Scan for the cell matching the given text and deliver its [X, Y] coordinate at center. 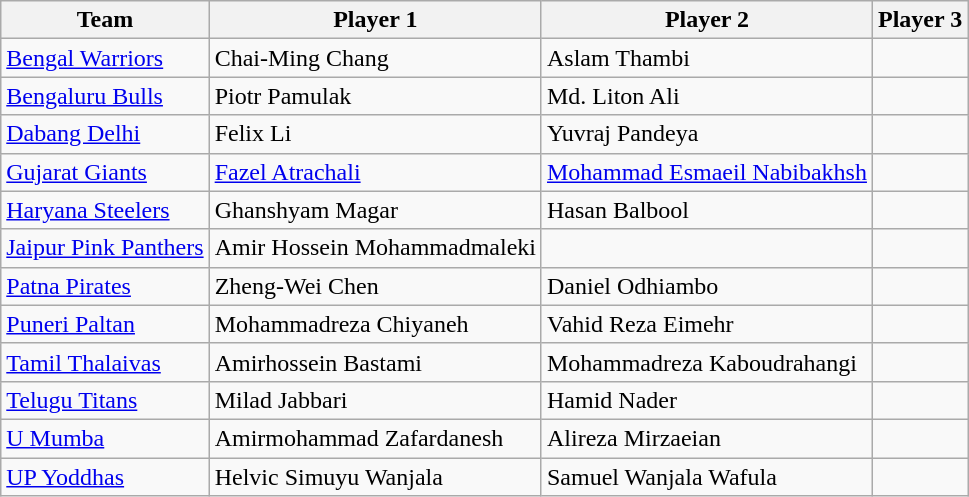
Ghanshyam Magar [375, 210]
Team [105, 20]
Milad Jabbari [375, 400]
Jaipur Pink Panthers [105, 248]
Patna Pirates [105, 286]
Chai-Ming Chang [375, 58]
Zheng-Wei Chen [375, 286]
Md. Liton Ali [706, 96]
Hamid Nader [706, 400]
Player 1 [375, 20]
Telugu Titans [105, 400]
Fazel Atrachali [375, 172]
Amirmohammad Zafardanesh [375, 438]
Alireza Mirzaeian [706, 438]
Player 2 [706, 20]
Player 3 [920, 20]
Aslam Thambi [706, 58]
Piotr Pamulak [375, 96]
Mohammadreza Kaboudrahangi [706, 362]
Felix Li [375, 134]
Gujarat Giants [105, 172]
Tamil Thalaivas [105, 362]
Daniel Odhiambo [706, 286]
Bengaluru Bulls [105, 96]
Puneri Paltan [105, 324]
Mohammad Esmaeil Nabibakhsh [706, 172]
Amirhossein Bastami [375, 362]
Amir Hossein Mohammadmaleki [375, 248]
Mohammadreza Chiyaneh [375, 324]
Samuel Wanjala Wafula [706, 477]
Dabang Delhi [105, 134]
UP Yoddhas [105, 477]
Helvic Simuyu Wanjala [375, 477]
Vahid Reza Eimehr [706, 324]
U Mumba [105, 438]
Yuvraj Pandeya [706, 134]
Hasan Balbool [706, 210]
Bengal Warriors [105, 58]
Haryana Steelers [105, 210]
